Find where the given text appears and provide that cell's center as (X, Y) coordinate. 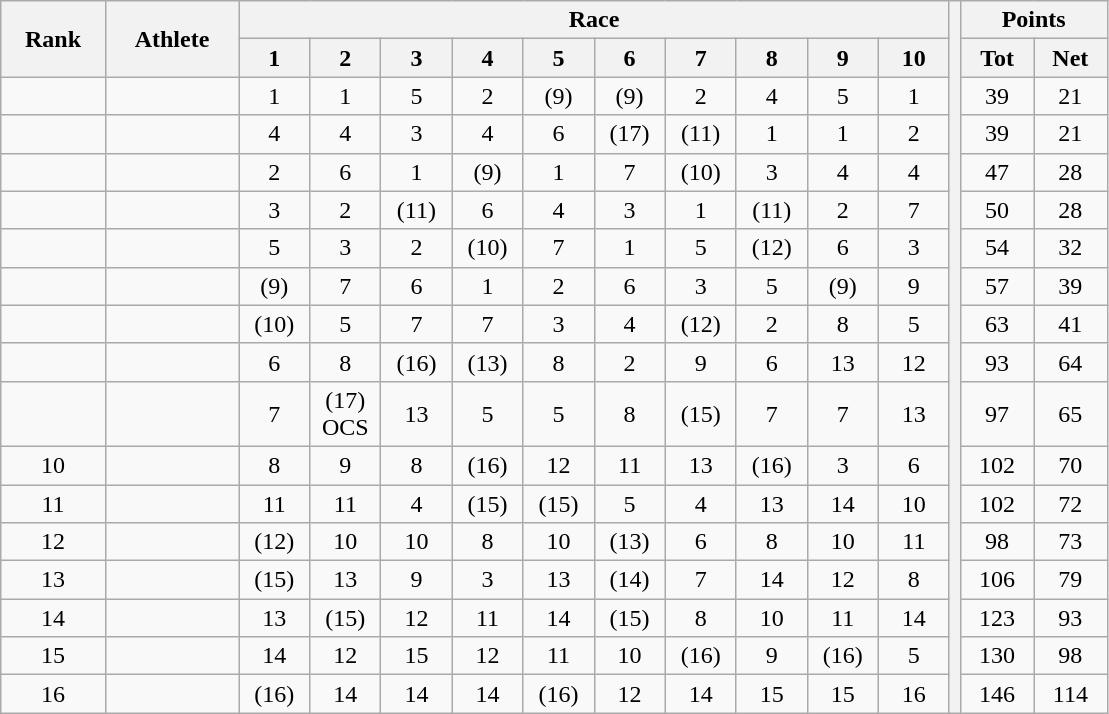
65 (1070, 414)
123 (996, 618)
146 (996, 694)
70 (1070, 465)
64 (1070, 362)
Race (594, 20)
Points (1034, 20)
Net (1070, 58)
54 (996, 248)
72 (1070, 503)
97 (996, 414)
130 (996, 656)
(17) (630, 134)
50 (996, 210)
(14) (630, 580)
79 (1070, 580)
Tot (996, 58)
47 (996, 172)
Rank (54, 39)
57 (996, 286)
Athlete (172, 39)
(17)OCS (346, 414)
63 (996, 324)
106 (996, 580)
41 (1070, 324)
32 (1070, 248)
114 (1070, 694)
73 (1070, 542)
